Detect which cell encompasses the target text, then output its [x, y] center coordinate. 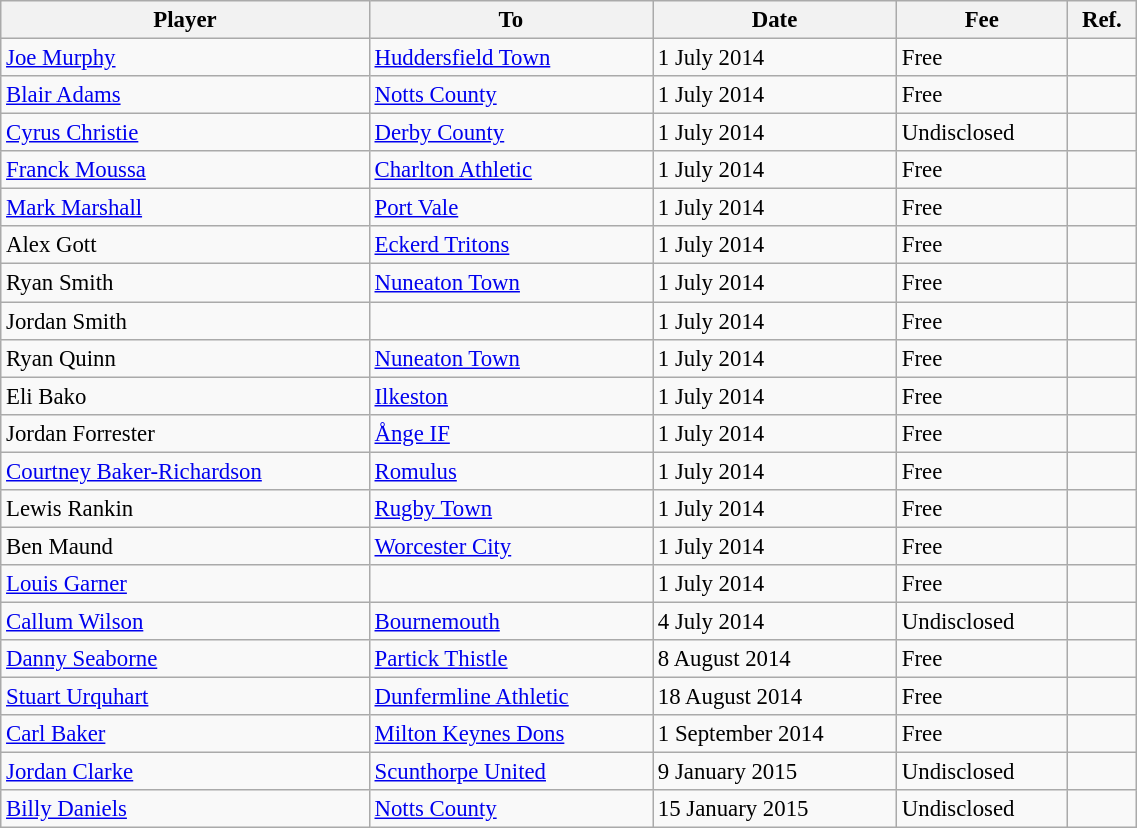
Dunfermline Athletic [510, 697]
Jordan Clarke [185, 772]
Date [775, 20]
Ref. [1102, 20]
Louis Garner [185, 584]
Partick Thistle [510, 659]
Eli Bako [185, 396]
Callum Wilson [185, 621]
Scunthorpe United [510, 772]
Billy Daniels [185, 809]
Joe Murphy [185, 58]
Stuart Urquhart [185, 697]
1 September 2014 [775, 734]
Blair Adams [185, 95]
8 August 2014 [775, 659]
Ryan Quinn [185, 358]
Eckerd Tritons [510, 245]
Worcester City [510, 546]
Alex Gott [185, 245]
Franck Moussa [185, 170]
9 January 2015 [775, 772]
Milton Keynes Dons [510, 734]
Cyrus Christie [185, 133]
18 August 2014 [775, 697]
To [510, 20]
Ryan Smith [185, 283]
Ånge IF [510, 433]
Ilkeston [510, 396]
Huddersfield Town [510, 58]
Port Vale [510, 208]
Derby County [510, 133]
Bournemouth [510, 621]
Charlton Athletic [510, 170]
Danny Seaborne [185, 659]
Romulus [510, 471]
Lewis Rankin [185, 509]
Carl Baker [185, 734]
Jordan Forrester [185, 433]
15 January 2015 [775, 809]
Fee [982, 20]
Jordan Smith [185, 321]
Player [185, 20]
Courtney Baker-Richardson [185, 471]
Ben Maund [185, 546]
Rugby Town [510, 509]
Mark Marshall [185, 208]
4 July 2014 [775, 621]
